Scan for the cell matching the given text and deliver its [X, Y] coordinate at center. 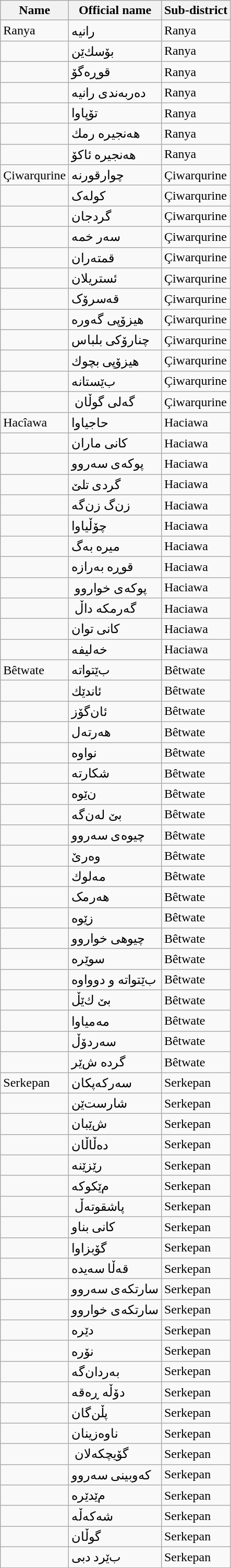
هيزۆ‌پى بچوك [115, 361]
مه‌لوك [115, 877]
سه‌ردۆڵ [115, 1041]
خه‌لیفه‌ [115, 650]
ب‌ێتواته و دوواوه [115, 980]
ئاند‌ێك [115, 691]
ده‌ڵاڵان [115, 1145]
سارتکه‌ی خواروو [115, 1310]
‌ پوکه‌ی خواروو [115, 588]
زن‌گ زن‌گه [115, 505]
ناوه‌زینان [115, 1433]
نۆره [115, 1351]
Name [34, 10]
Sub-district [196, 10]
وه‌رێ [115, 856]
سارتکه‌ی سه‌روو [115, 1289]
مه‌میاوا [115, 1021]
ئستريلان [115, 278]
قوڕه‌گۆ [115, 72]
چۆڵياوا [115, 526]
هه‌نجیره‌ ئاكۆ [115, 154]
‌ گه‌رمکه‌ داڵ [115, 609]
چنارۆكى بلباس [115, 340]
د‌ێره [115, 1330]
ر‌ێز‌ێنه [115, 1165]
م‌ێكوكه [115, 1186]
‌پڵن‌گان [115, 1413]
ز‌ێوه [115, 918]
قه‌سرۆک [115, 299]
نواوه [115, 753]
که‌وبینی سه‌روو [115, 1475]
کوله‌ک [115, 196]
رانيه [115, 31]
شه‌که‌ڵه‌ [115, 1516]
ئان‌گۆز [115, 711]
‌ گۆیچکه‌لان [115, 1454]
‌گۆبزاوا [115, 1248]
قه‌ڵا سه‌یده‌‌ [115, 1269]
ده‌ربه‌ندی رانيه [115, 93]
تۆ‌پاوا [115, 113]
ب‌ێتواته [115, 670]
‌گردجان [115, 216]
‌پوکه‌ی سه‌روو [115, 464]
شارست‌ێن [115, 1103]
قمته‌ران [115, 258]
ب‌ێرد دبى [115, 1557]
كانى بناو [115, 1227]
Official name [115, 10]
ش‌ێبان [115, 1124]
‌گوڵان [115, 1537]
چيوهى خواروو [115, 939]
ب‌ێستانه [115, 381]
بۆسك‌ێن [115, 51]
دۆڵه‌ ڕه‌قه‌ [115, 1392]
سو‌ێره [115, 959]
هه‌رمک [115, 897]
هه‌نجیره‌ رمك [115, 134]
Hacîawa [34, 422]
به‌ردان‌گه‌ [115, 1371]
قوڕه‌ به‌رازه‌ [115, 567]
كانى ماران [115, 443]
‌گردى تلێ [115, 484]
بێ ك‌ێڵ [115, 1000]
چوارقورنه‌ [115, 175]
هيزۆ‌پى ‌گه‌وره‌ [115, 320]
سه‌رکه‌‌پکان [115, 1083]
ن‌ێوه [115, 794]
حاجياوا [115, 422]
‌ گه‌لی ‌گوڵان [115, 402]
ميره به‌گ [115, 546]
سه‌ر خمه‌ [115, 237]
بێ له‌ن‌گه‌ [115, 815]
چیوه‌ی سه‌روو [115, 835]
شكارته [115, 773]
هه‌رته‌ل [115, 732]
كانى توان [115, 629]
‌ پاشقوته‌ڵ [115, 1207]
م‌ێد‌ێره [115, 1496]
‌گرده ش‌ێر [115, 1062]
